Locate the cell with the specified text and output its [x, y] center coordinate. 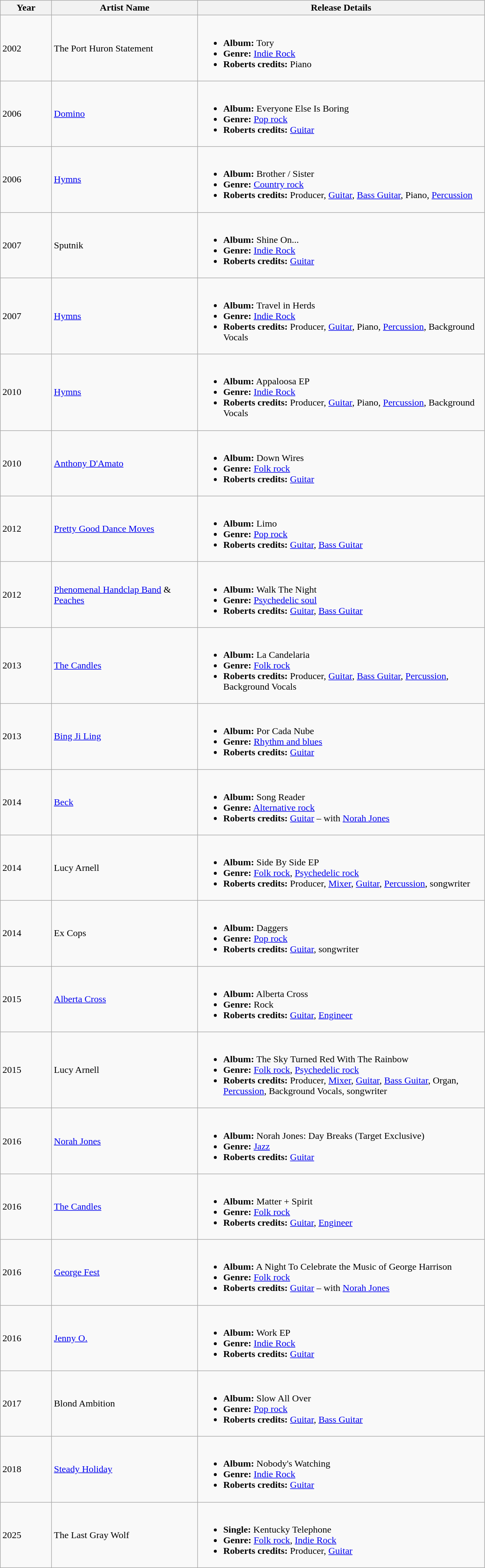
2025 [26, 1535]
Album: Everyone Else Is BoringGenre: Pop rockRoberts credits: Guitar [341, 114]
Album: Norah Jones: Day Breaks (Target Exclusive)Genre: JazzRoberts credits: Guitar [341, 1141]
Album: La CandelariaGenre: Folk rockRoberts credits: Producer, Guitar, Bass Guitar, Percussion, Background Vocals [341, 665]
Album: Shine On...Genre: Indie RockRoberts credits: Guitar [341, 245]
Album: Travel in HerdsGenre: Indie RockRoberts credits: Producer, Guitar, Piano, Percussion, Background Vocals [341, 316]
Album: Walk The NightGenre: Psychedelic soulRoberts credits: Guitar, Bass Guitar [341, 594]
2002 [26, 48]
Jenny O. [125, 1338]
Album: Nobody's WatchingGenre: Indie RockRoberts credits: Guitar [341, 1469]
The Last Gray Wolf [125, 1535]
Album: Alberta CrossGenre: RockRoberts credits: Guitar, Engineer [341, 999]
George Fest [125, 1272]
Artist Name [125, 8]
2017 [26, 1404]
Sputnik [125, 245]
Album: Brother / SisterGenre: Country rockRoberts credits: Producer, Guitar, Bass Guitar, Piano, Percussion [341, 179]
Steady Holiday [125, 1469]
Album: Work EPGenre: Indie RockRoberts credits: Guitar [341, 1338]
Album: Appaloosa EPGenre: Indie RockRoberts credits: Producer, Guitar, Piano, Percussion, Background Vocals [341, 392]
Blond Ambition [125, 1404]
Album: ToryGenre: Indie RockRoberts credits: Piano [341, 48]
Album: LimoGenre: Pop rockRoberts credits: Guitar, Bass Guitar [341, 529]
Album: DaggersGenre: Pop rockRoberts credits: Guitar, songwriter [341, 934]
Album: Slow All OverGenre: Pop rockRoberts credits: Guitar, Bass Guitar [341, 1404]
Album: Por Cada NubeGenre: Rhythm and bluesRoberts credits: Guitar [341, 736]
Album: Down WiresGenre: Folk rockRoberts credits: Guitar [341, 463]
Bing Ji Ling [125, 736]
Album: A Night To Celebrate the Music of George HarrisonGenre: Folk rockRoberts credits: Guitar – with Norah Jones [341, 1272]
Album: Matter + SpiritGenre: Folk rockRoberts credits: Guitar, Engineer [341, 1206]
Beck [125, 802]
Year [26, 8]
Phenomenal Handclap Band & Peaches [125, 594]
Pretty Good Dance Moves [125, 529]
Album: Side By Side EPGenre: Folk rock, Psychedelic rockRoberts credits: Producer, Mixer, Guitar, Percussion, songwriter [341, 868]
Album: Song ReaderGenre: Alternative rockRoberts credits: Guitar – with Norah Jones [341, 802]
Alberta Cross [125, 999]
2018 [26, 1469]
Anthony D'Amato [125, 463]
The Port Huron Statement [125, 48]
Ex Cops [125, 934]
Norah Jones [125, 1141]
Release Details [341, 8]
Domino [125, 114]
Single: Kentucky TelephoneGenre: Folk rock, Indie RockRoberts credits: Producer, Guitar [341, 1535]
